For the text-containing cell, return its midpoint in [x, y] coordinate format. 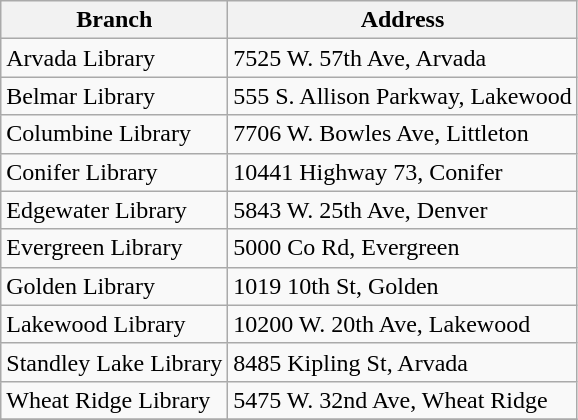
Branch [114, 20]
Lakewood Library [114, 324]
5843 W. 25th Ave, Denver [402, 210]
Evergreen Library [114, 248]
Standley Lake Library [114, 362]
Arvada Library [114, 58]
Address [402, 20]
10441 Highway 73, Conifer [402, 172]
Columbine Library [114, 134]
Edgewater Library [114, 210]
5000 Co Rd, Evergreen [402, 248]
7706 W. Bowles Ave, Littleton [402, 134]
Belmar Library [114, 96]
Conifer Library [114, 172]
555 S. Allison Parkway, Lakewood [402, 96]
7525 W. 57th Ave, Arvada [402, 58]
8485 Kipling St, Arvada [402, 362]
10200 W. 20th Ave, Lakewood [402, 324]
Golden Library [114, 286]
1019 10th St, Golden [402, 286]
Wheat Ridge Library [114, 400]
5475 W. 32nd Ave, Wheat Ridge [402, 400]
